Provide the (X, Y) coordinate of the cell's center where the given text is located.  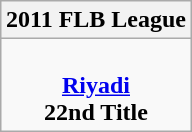
Riyadi22nd Title (96, 85)
2011 FLB League (96, 20)
